Detect which cell encompasses the target text, then output its [x, y] center coordinate. 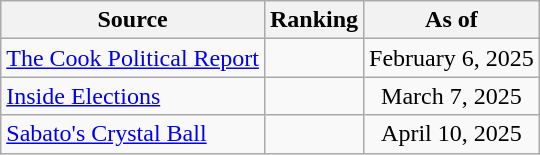
Inside Elections [133, 96]
Sabato's Crystal Ball [133, 134]
March 7, 2025 [452, 96]
The Cook Political Report [133, 58]
Ranking [314, 20]
April 10, 2025 [452, 134]
Source [133, 20]
As of [452, 20]
February 6, 2025 [452, 58]
